Pinpoint the cell where the given text exists, returning its (x, y) midpoint coordinate. 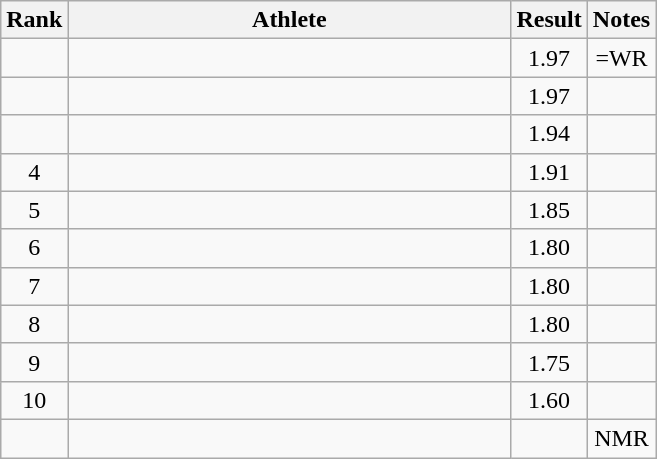
=WR (621, 58)
NMR (621, 438)
10 (34, 400)
1.75 (549, 362)
1.94 (549, 134)
8 (34, 324)
7 (34, 286)
6 (34, 248)
Notes (621, 20)
Result (549, 20)
9 (34, 362)
Athlete (290, 20)
1.60 (549, 400)
5 (34, 210)
Rank (34, 20)
1.85 (549, 210)
4 (34, 172)
1.91 (549, 172)
